Determine the (x, y) coordinate at the center of the cell enclosing the given text.  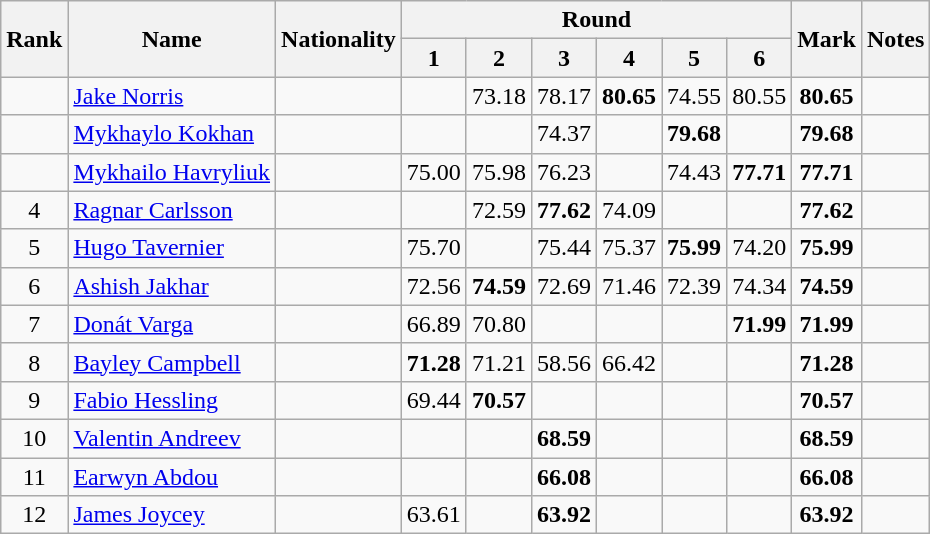
Fabio Hessling (172, 400)
72.69 (564, 286)
75.98 (498, 172)
63.61 (434, 515)
Donát Varga (172, 324)
Mykhailo Havryliuk (172, 172)
Notes (895, 39)
66.42 (628, 362)
72.56 (434, 286)
72.59 (498, 210)
75.00 (434, 172)
Ragnar Carlsson (172, 210)
70.80 (498, 324)
11 (34, 477)
74.20 (760, 248)
Nationality (339, 39)
75.37 (628, 248)
Mark (827, 39)
8 (34, 362)
Bayley Campbell (172, 362)
73.18 (498, 96)
Hugo Tavernier (172, 248)
12 (34, 515)
71.46 (628, 286)
69.44 (434, 400)
78.17 (564, 96)
71.21 (498, 362)
80.55 (760, 96)
Rank (34, 39)
58.56 (564, 362)
Name (172, 39)
Ashish Jakhar (172, 286)
Valentin Andreev (172, 438)
66.89 (434, 324)
76.23 (564, 172)
74.43 (694, 172)
74.34 (760, 286)
10 (34, 438)
74.55 (694, 96)
James Joycey (172, 515)
Mykhaylo Kokhan (172, 134)
7 (34, 324)
9 (34, 400)
3 (564, 58)
75.70 (434, 248)
72.39 (694, 286)
74.09 (628, 210)
75.44 (564, 248)
1 (434, 58)
Jake Norris (172, 96)
2 (498, 58)
74.37 (564, 134)
Earwyn Abdou (172, 477)
Round (596, 20)
